Search for the cell housing the specified text and yield its [x, y] center coordinate. 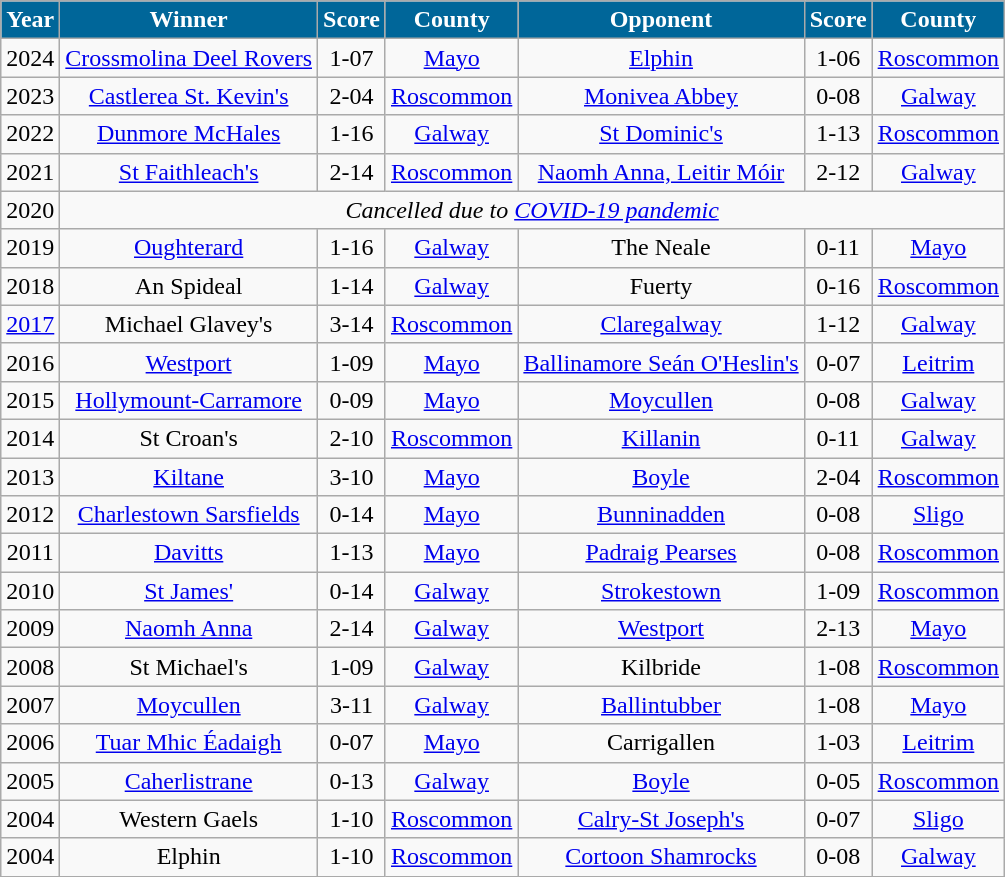
2022 [30, 134]
Claregalway [661, 324]
3-14 [352, 324]
St Dominic's [661, 134]
2024 [30, 58]
2006 [30, 743]
Naomh Anna [189, 629]
0-09 [352, 400]
Oughterard [189, 248]
1-14 [352, 286]
Michael Glavey's [189, 324]
2018 [30, 286]
Calry-St Joseph's [661, 819]
Padraig Pearses [661, 553]
Charlestown Sarsfields [189, 515]
2014 [30, 438]
2005 [30, 781]
St Faithleach's [189, 172]
2023 [30, 96]
Caherlistrane [189, 781]
Tuar Mhic Éadaigh [189, 743]
St Michael's [189, 667]
Carrigallen [661, 743]
Strokestown [661, 591]
1-06 [838, 58]
2012 [30, 515]
Killanin [661, 438]
1-12 [838, 324]
2021 [30, 172]
2017 [30, 324]
Ballinamore Seán O'Heslin's [661, 362]
Opponent [661, 20]
Cancelled due to COVID-19 pandemic [532, 210]
2019 [30, 248]
St Croan's [189, 438]
0-05 [838, 781]
2008 [30, 667]
2020 [30, 210]
Dunmore McHales [189, 134]
Cortoon Shamrocks [661, 857]
Naomh Anna, Leitir Móir [661, 172]
2-12 [838, 172]
An Spideal [189, 286]
0-16 [838, 286]
Kiltane [189, 477]
0-13 [352, 781]
2011 [30, 553]
Fuerty [661, 286]
3-11 [352, 705]
2-13 [838, 629]
2-10 [352, 438]
Castlerea St. Kevin's [189, 96]
2007 [30, 705]
Kilbride [661, 667]
The Neale [661, 248]
Western Gaels [189, 819]
Monivea Abbey [661, 96]
3-10 [352, 477]
Winner [189, 20]
1-07 [352, 58]
2016 [30, 362]
Davitts [189, 553]
2010 [30, 591]
2009 [30, 629]
St James' [189, 591]
Hollymount-Carramore [189, 400]
1-03 [838, 743]
Year [30, 20]
Crossmolina Deel Rovers [189, 58]
Bunninadden [661, 515]
2015 [30, 400]
2013 [30, 477]
Ballintubber [661, 705]
